Locate the cell with the specified text and output its [X, Y] center coordinate. 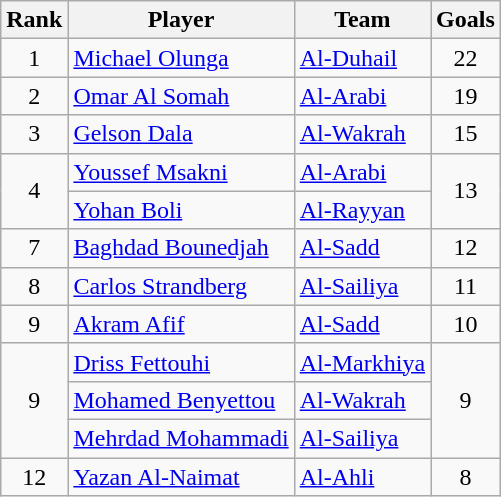
Mehrdad Mohammadi [181, 438]
Gelson Dala [181, 134]
Player [181, 20]
Al-Markhiya [362, 362]
22 [466, 58]
Mohamed Benyettou [181, 400]
4 [34, 191]
Michael Olunga [181, 58]
Yazan Al-Naimat [181, 477]
3 [34, 134]
Yohan Boli [181, 210]
2 [34, 96]
19 [466, 96]
Al-Rayyan [362, 210]
Al-Duhail [362, 58]
Driss Fettouhi [181, 362]
Carlos Strandberg [181, 286]
Al-Ahli [362, 477]
Rank [34, 20]
Akram Afif [181, 324]
Youssef Msakni [181, 172]
Omar Al Somah [181, 96]
11 [466, 286]
7 [34, 248]
10 [466, 324]
Team [362, 20]
13 [466, 191]
Baghdad Bounedjah [181, 248]
1 [34, 58]
Goals [466, 20]
15 [466, 134]
